Locate the cell with the specified text and output its (X, Y) center coordinate. 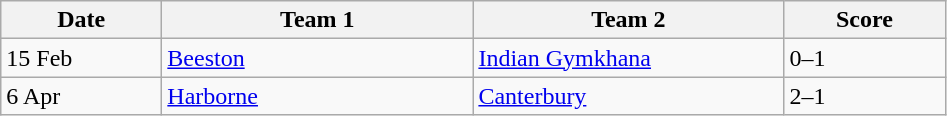
2–1 (864, 96)
Canterbury (628, 96)
Date (82, 20)
0–1 (864, 58)
Beeston (318, 58)
Score (864, 20)
Team 1 (318, 20)
Team 2 (628, 20)
6 Apr (82, 96)
Indian Gymkhana (628, 58)
Harborne (318, 96)
15 Feb (82, 58)
